Capture the cell that displays the provided text and extract its (X, Y) central coordinate. 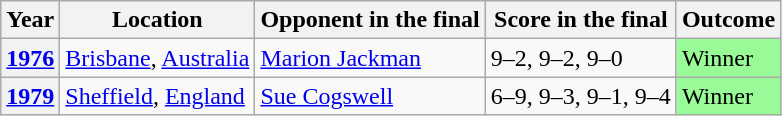
Brisbane, Australia (158, 58)
Marion Jackman (370, 58)
Sheffield, England (158, 96)
Opponent in the final (370, 20)
Outcome (728, 20)
Sue Cogswell (370, 96)
Score in the final (580, 20)
6–9, 9–3, 9–1, 9–4 (580, 96)
Year (30, 20)
Location (158, 20)
1976 (30, 58)
9–2, 9–2, 9–0 (580, 58)
1979 (30, 96)
